Detect which cell encompasses the target text, then output its (X, Y) center coordinate. 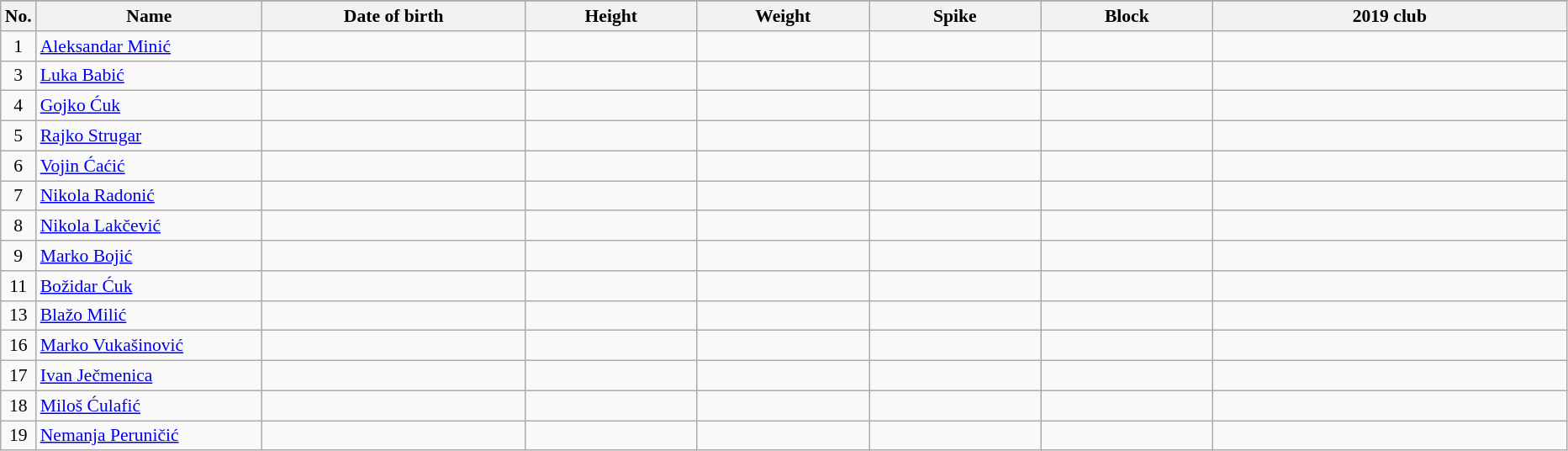
11 (18, 286)
7 (18, 196)
4 (18, 106)
Gojko Ćuk (150, 106)
1 (18, 46)
Nemanja Peruničić (150, 436)
17 (18, 376)
Vojin Ćaćić (150, 166)
2019 club (1391, 16)
8 (18, 226)
Marko Bojić (150, 256)
5 (18, 136)
6 (18, 166)
Rajko Strugar (150, 136)
Height (610, 16)
Date of birth (393, 16)
9 (18, 256)
Marko Vukašinović (150, 346)
Name (150, 16)
Spike (955, 16)
3 (18, 76)
Božidar Ćuk (150, 286)
No. (18, 16)
13 (18, 316)
Ivan Ječmenica (150, 376)
Luka Babić (150, 76)
Nikola Lakčević (150, 226)
Block (1127, 16)
Nikola Radonić (150, 196)
16 (18, 346)
19 (18, 436)
Weight (784, 16)
18 (18, 406)
Blažo Milić (150, 316)
Aleksandar Minić (150, 46)
Miloš Ćulafić (150, 406)
